Locate the cell with the specified text and output its [x, y] center coordinate. 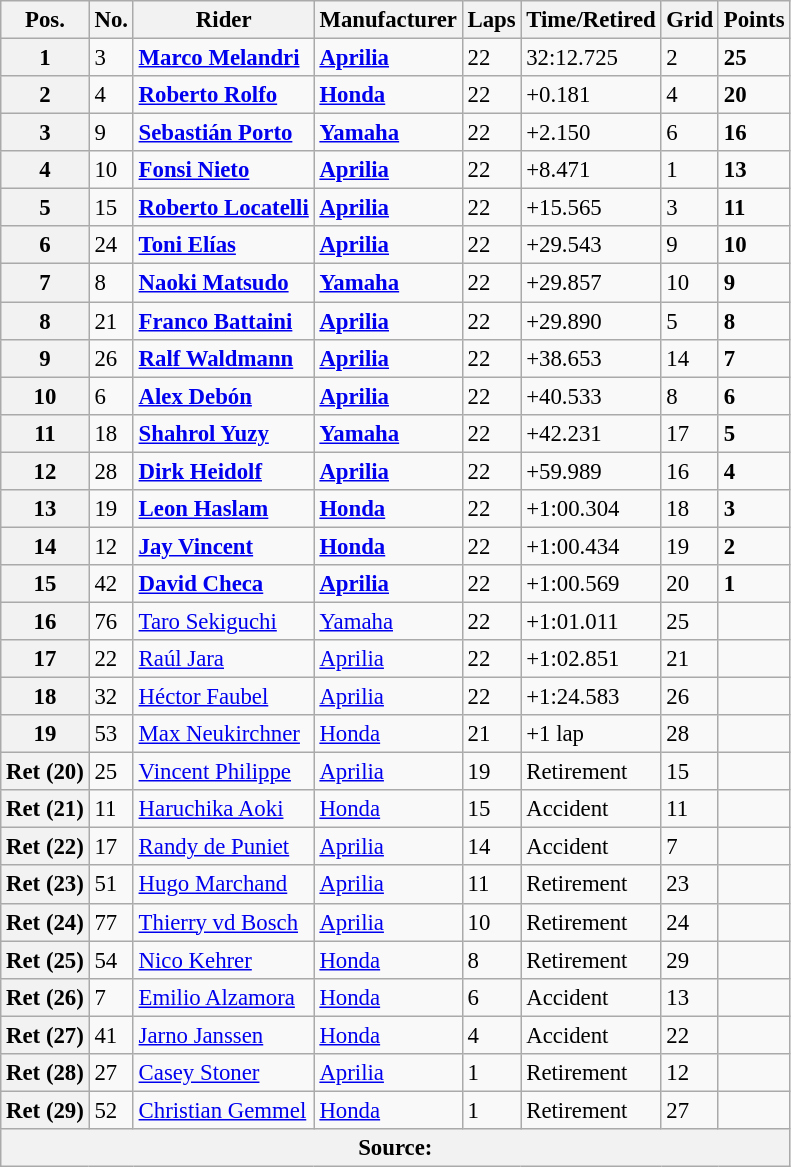
Fonsi Nieto [224, 170]
David Checa [224, 584]
+29.857 [591, 283]
41 [111, 1035]
Hugo Marchand [224, 885]
Raúl Jara [224, 659]
Taro Sekiguchi [224, 621]
+59.989 [591, 471]
Ret (22) [45, 847]
Time/Retired [591, 20]
Roberto Rolfo [224, 95]
Emilio Alzamora [224, 997]
Points [754, 20]
No. [111, 20]
Grid [690, 20]
Randy de Puniet [224, 847]
54 [111, 960]
Ret (27) [45, 1035]
+15.565 [591, 208]
Ret (26) [45, 997]
Shahrol Yuzy [224, 433]
Pos. [45, 20]
Ret (29) [45, 1110]
+40.533 [591, 396]
Ralf Waldmann [224, 358]
76 [111, 621]
Thierry vd Bosch [224, 922]
Jarno Janssen [224, 1035]
Dirk Heidolf [224, 471]
Ret (25) [45, 960]
Ret (28) [45, 1073]
Casey Stoner [224, 1073]
32 [111, 697]
+1:01.011 [591, 621]
Leon Haslam [224, 509]
23 [690, 885]
32:12.725 [591, 58]
Source: [396, 1148]
Naoki Matsudo [224, 283]
77 [111, 922]
Jay Vincent [224, 546]
Laps [492, 20]
+1:02.851 [591, 659]
42 [111, 584]
Christian Gemmel [224, 1110]
+8.471 [591, 170]
Nico Kehrer [224, 960]
+1:00.569 [591, 584]
+1:00.434 [591, 546]
Franco Battaini [224, 321]
+1:00.304 [591, 509]
+0.181 [591, 95]
Ret (24) [45, 922]
Ret (23) [45, 885]
51 [111, 885]
+29.543 [591, 245]
29 [690, 960]
Roberto Locatelli [224, 208]
Vincent Philippe [224, 772]
+1 lap [591, 734]
53 [111, 734]
Alex Debón [224, 396]
Haruchika Aoki [224, 809]
Marco Melandri [224, 58]
Ret (20) [45, 772]
+29.890 [591, 321]
+2.150 [591, 133]
+1:24.583 [591, 697]
Héctor Faubel [224, 697]
52 [111, 1110]
Manufacturer [388, 20]
Rider [224, 20]
Sebastián Porto [224, 133]
+38.653 [591, 358]
Ret (21) [45, 809]
Max Neukirchner [224, 734]
Toni Elías [224, 245]
+42.231 [591, 433]
